Return the (x, y) coordinate for the center point of the cell that contains the specified text.  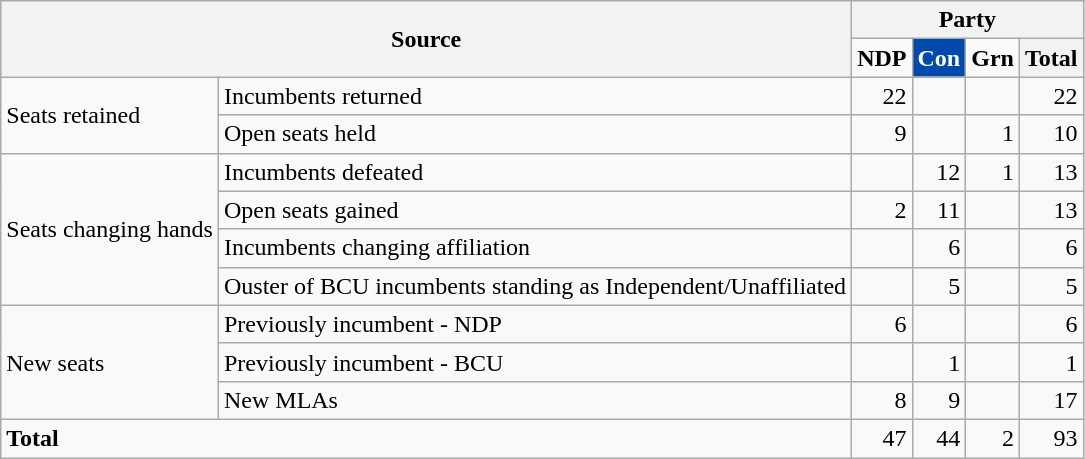
Party (968, 20)
Seats changing hands (110, 229)
Incumbents returned (534, 96)
8 (882, 400)
44 (939, 438)
Previously incumbent - BCU (534, 362)
47 (882, 438)
Source (426, 39)
11 (939, 210)
93 (1051, 438)
Open seats held (534, 134)
17 (1051, 400)
NDP (882, 58)
10 (1051, 134)
Incumbents changing affiliation (534, 248)
Previously incumbent - NDP (534, 324)
Con (939, 58)
Ouster of BCU incumbents standing as Independent/Unaffiliated (534, 286)
Incumbents defeated (534, 172)
Grn (993, 58)
Seats retained (110, 115)
12 (939, 172)
New seats (110, 362)
New MLAs (534, 400)
Open seats gained (534, 210)
